Scan for the cell matching the given text and deliver its [X, Y] coordinate at center. 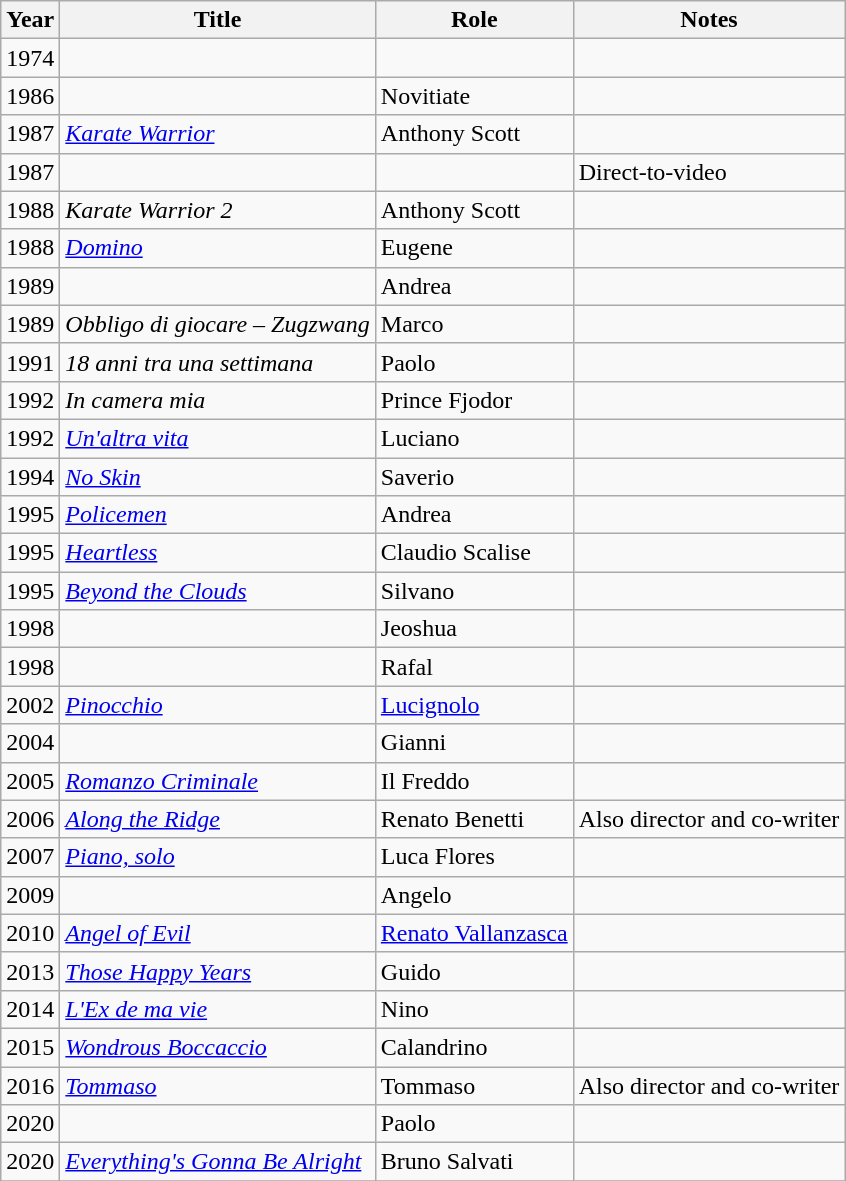
2002 [30, 705]
Guido [474, 971]
Saverio [474, 477]
Along the Ridge [218, 819]
Silvano [474, 591]
Luca Flores [474, 857]
2009 [30, 895]
Un'altra vita [218, 438]
Jeoshua [474, 629]
Renato Benetti [474, 819]
L'Ex de ma vie [218, 1009]
1991 [30, 362]
Year [30, 20]
Claudio Scalise [474, 553]
2013 [30, 971]
Nino [474, 1009]
Karate Warrior [218, 134]
In camera mia [218, 400]
2016 [30, 1085]
18 anni tra una settimana [218, 362]
Bruno Salvati [474, 1162]
2006 [30, 819]
Calandrino [474, 1047]
Role [474, 20]
Romanzo Criminale [218, 781]
Everything's Gonna Be Alright [218, 1162]
Luciano [474, 438]
Marco [474, 324]
Prince Fjodor [474, 400]
Pinocchio [218, 705]
Piano, solo [218, 857]
Il Freddo [474, 781]
2007 [30, 857]
2010 [30, 933]
Wondrous Boccaccio [218, 1047]
Eugene [474, 248]
Karate Warrior 2 [218, 210]
2005 [30, 781]
Heartless [218, 553]
Beyond the Clouds [218, 591]
Angel of Evil [218, 933]
Novitiate [474, 96]
1994 [30, 477]
Domino [218, 248]
Policemen [218, 515]
Obbligo di giocare – Zugzwang [218, 324]
1974 [30, 58]
Notes [709, 20]
Gianni [474, 743]
Angelo [474, 895]
2015 [30, 1047]
1986 [30, 96]
2014 [30, 1009]
Title [218, 20]
2004 [30, 743]
Rafal [474, 667]
Those Happy Years [218, 971]
Renato Vallanzasca [474, 933]
Direct-to-video [709, 172]
Lucignolo [474, 705]
No Skin [218, 477]
